Locate the cell with the specified text and output its (x, y) center coordinate. 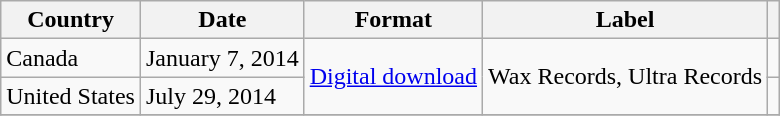
Format (393, 20)
Country (71, 20)
Date (222, 20)
Label (626, 20)
Canada (71, 58)
Wax Records, Ultra Records (626, 77)
Digital download (393, 77)
January 7, 2014 (222, 58)
United States (71, 96)
July 29, 2014 (222, 96)
